Capture the cell that displays the provided text and extract its (x, y) central coordinate. 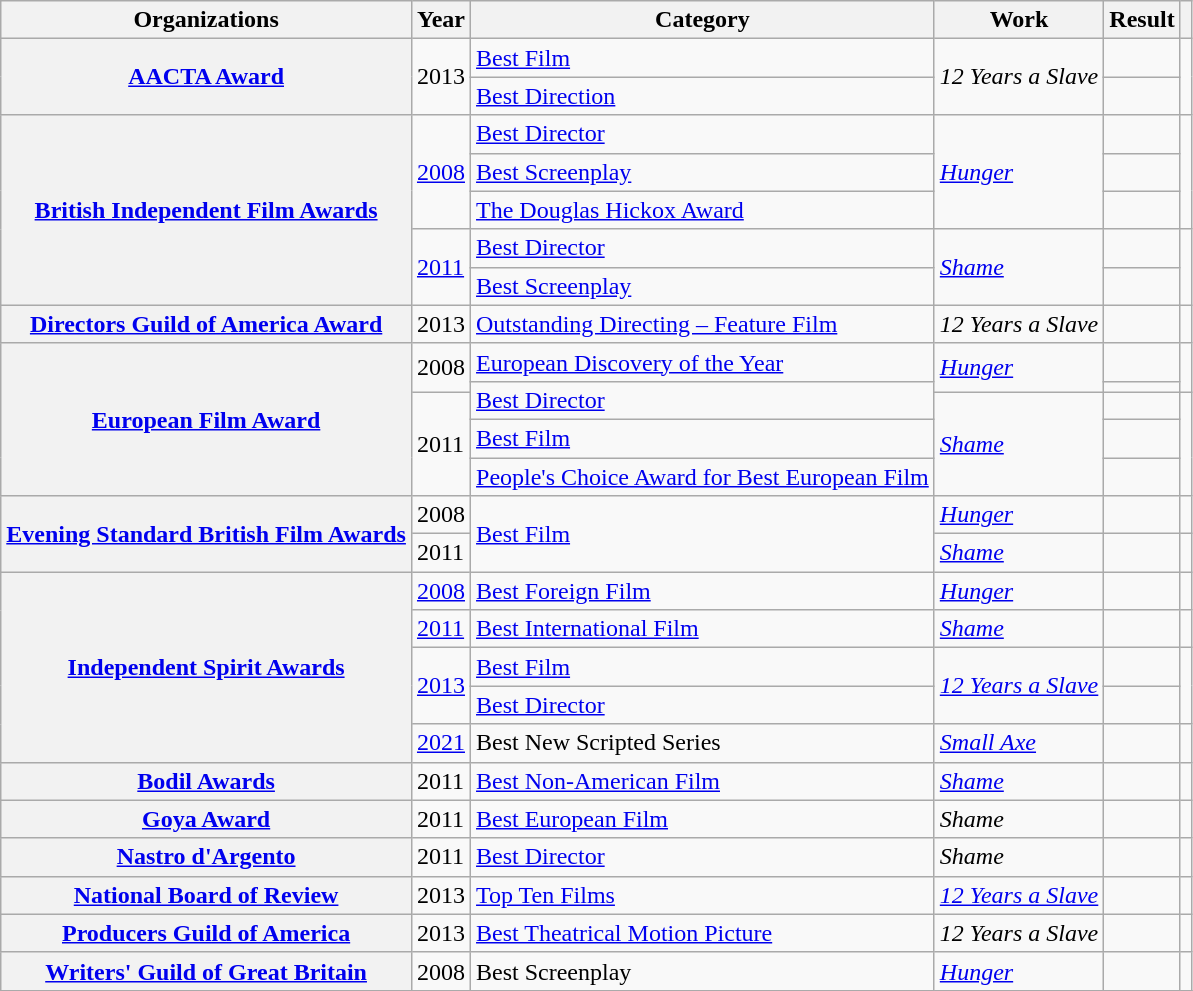
The Douglas Hickox Award (703, 210)
Nastro d'Argento (206, 857)
Best International Film (703, 629)
Best Theatrical Motion Picture (703, 933)
Organizations (206, 20)
Goya Award (206, 819)
Top Ten Films (703, 895)
European Film Award (206, 419)
Best Direction (703, 96)
National Board of Review (206, 895)
2021 (440, 743)
Best New Scripted Series (703, 743)
Best European Film (703, 819)
Result (1142, 20)
European Discovery of the Year (703, 362)
Independent Spirit Awards (206, 667)
People's Choice Award for Best European Film (703, 477)
Small Axe (1019, 743)
Best Non-American Film (703, 781)
Producers Guild of America (206, 933)
Category (703, 20)
Writers' Guild of Great Britain (206, 971)
Directors Guild of America Award (206, 324)
Year (440, 20)
Best Foreign Film (703, 591)
AACTA Award (206, 77)
British Independent Film Awards (206, 210)
Work (1019, 20)
Evening Standard British Film Awards (206, 534)
Outstanding Directing – Feature Film (703, 324)
Bodil Awards (206, 781)
